Find where the given text appears and provide that cell's center as [X, Y] coordinate. 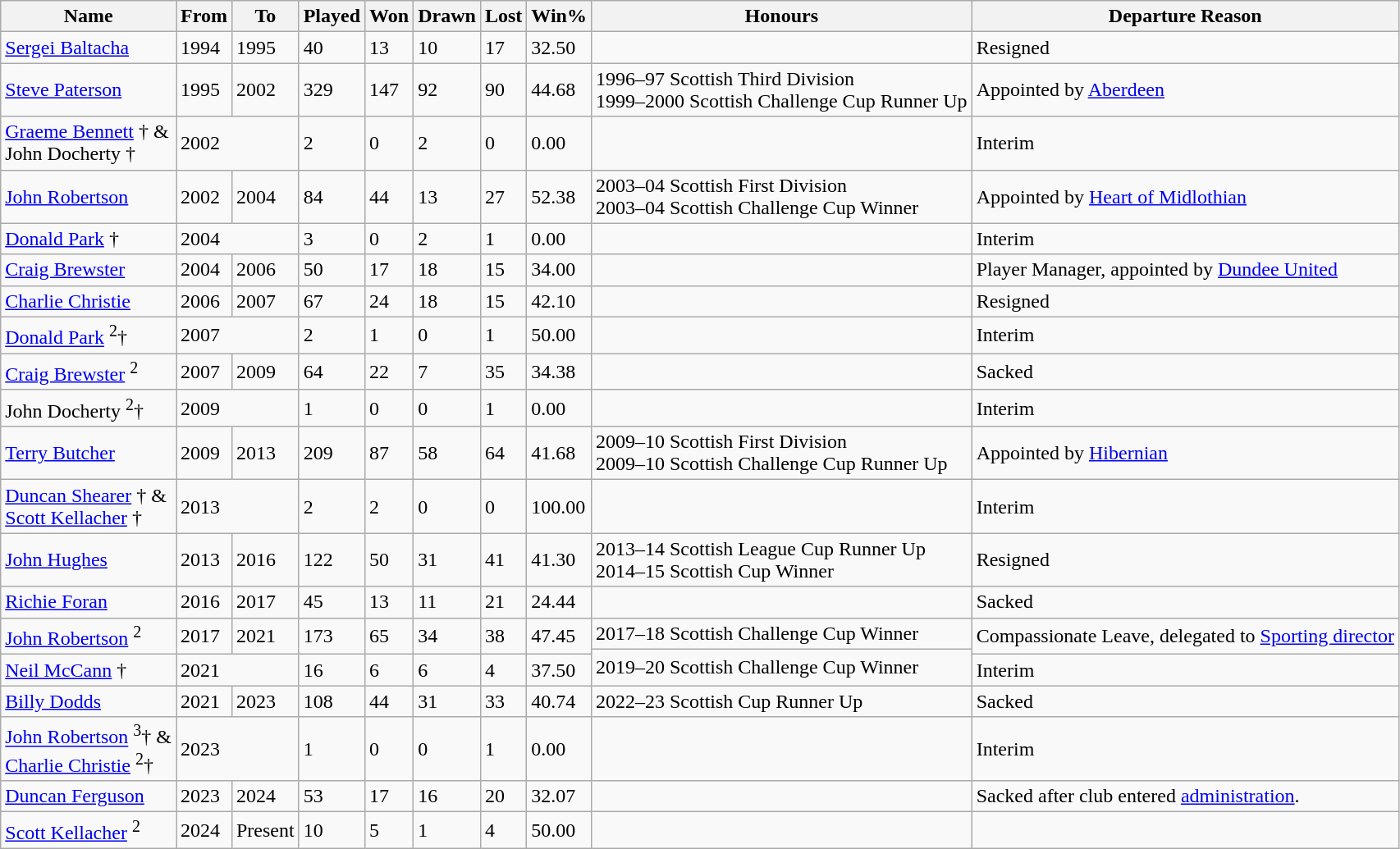
Won [389, 16]
44.68 [560, 90]
2013–14 Scottish League Cup Runner Up2014–15 Scottish Cup Winner [781, 559]
2019–20 Scottish Challenge Cup Winner [781, 668]
42.10 [560, 301]
Donald Park 2† [89, 335]
11 [447, 602]
32.07 [560, 797]
47.45 [560, 637]
Drawn [447, 16]
20 [503, 797]
Sacked after club entered administration. [1185, 797]
Appointed by Hibernian [1185, 453]
2003–04 Scottish First Division2003–04 Scottish Challenge Cup Winner [781, 197]
Billy Dodds [89, 701]
Lost [503, 16]
Richie Foran [89, 602]
John Robertson [89, 197]
24 [389, 301]
34.00 [560, 270]
Steve Paterson [89, 90]
Played [332, 16]
John Robertson 3† & Charlie Christie 2† [89, 749]
7 [447, 372]
22 [389, 372]
53 [332, 797]
John Robertson 2 [89, 637]
5 [389, 830]
2022–23 Scottish Cup Runner Up [781, 701]
52.38 [560, 197]
90 [503, 90]
100.00 [560, 507]
108 [332, 701]
24.44 [560, 602]
Present [265, 830]
40 [332, 48]
Compassionate Leave, delegated to Sporting director [1185, 637]
33 [503, 701]
Name [89, 16]
41.30 [560, 559]
21 [503, 602]
Player Manager, appointed by Dundee United [1185, 270]
Neil McCann † [89, 670]
37.50 [560, 670]
58 [447, 453]
Craig Brewster [89, 270]
2009–10 Scottish First Division2009–10 Scottish Challenge Cup Runner Up [781, 453]
1994 [204, 48]
65 [389, 637]
329 [332, 90]
From [204, 16]
41 [503, 559]
Graeme Bennett † & John Docherty † [89, 143]
John Docherty 2† [89, 409]
45 [332, 602]
1996–97 Scottish Third Division1999–2000 Scottish Challenge Cup Runner Up [781, 90]
Charlie Christie [89, 301]
87 [389, 453]
209 [332, 453]
38 [503, 637]
2017–18 Scottish Challenge Cup Winner [781, 633]
40.74 [560, 701]
173 [332, 637]
To [265, 16]
Honours [781, 16]
41.68 [560, 453]
67 [332, 301]
147 [389, 90]
Duncan Ferguson [89, 797]
Donald Park † [89, 239]
Craig Brewster 2 [89, 372]
34.38 [560, 372]
35 [503, 372]
Appointed by Aberdeen [1185, 90]
3 [332, 239]
Duncan Shearer † & Scott Kellacher † [89, 507]
John Hughes [89, 559]
Sergei Baltacha [89, 48]
Win% [560, 16]
92 [447, 90]
27 [503, 197]
32.50 [560, 48]
84 [332, 197]
Appointed by Heart of Midlothian [1185, 197]
34 [447, 637]
Scott Kellacher 2 [89, 830]
Departure Reason [1185, 16]
122 [332, 559]
Terry Butcher [89, 453]
